From the cell containing the given text, extract its center point as [x, y] coordinate. 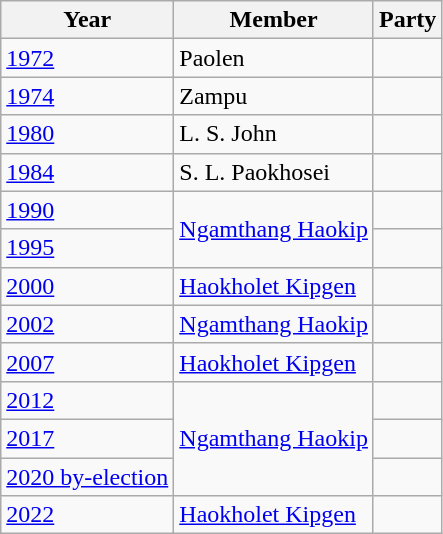
S. L. Paokhosei [274, 172]
1984 [88, 172]
1990 [88, 210]
Paolen [274, 58]
Zampu [274, 96]
2017 [88, 438]
1980 [88, 134]
1974 [88, 96]
2000 [88, 286]
1972 [88, 58]
Year [88, 20]
L. S. John [274, 134]
Member [274, 20]
2012 [88, 400]
2007 [88, 362]
2022 [88, 515]
1995 [88, 248]
Party [407, 20]
2020 by-election [88, 477]
2002 [88, 324]
